Pinpoint the cell where the given text exists, returning its [x, y] midpoint coordinate. 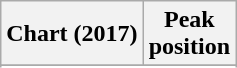
Peak position [189, 34]
Chart (2017) [72, 34]
